Scan for the cell matching the given text and deliver its (X, Y) coordinate at center. 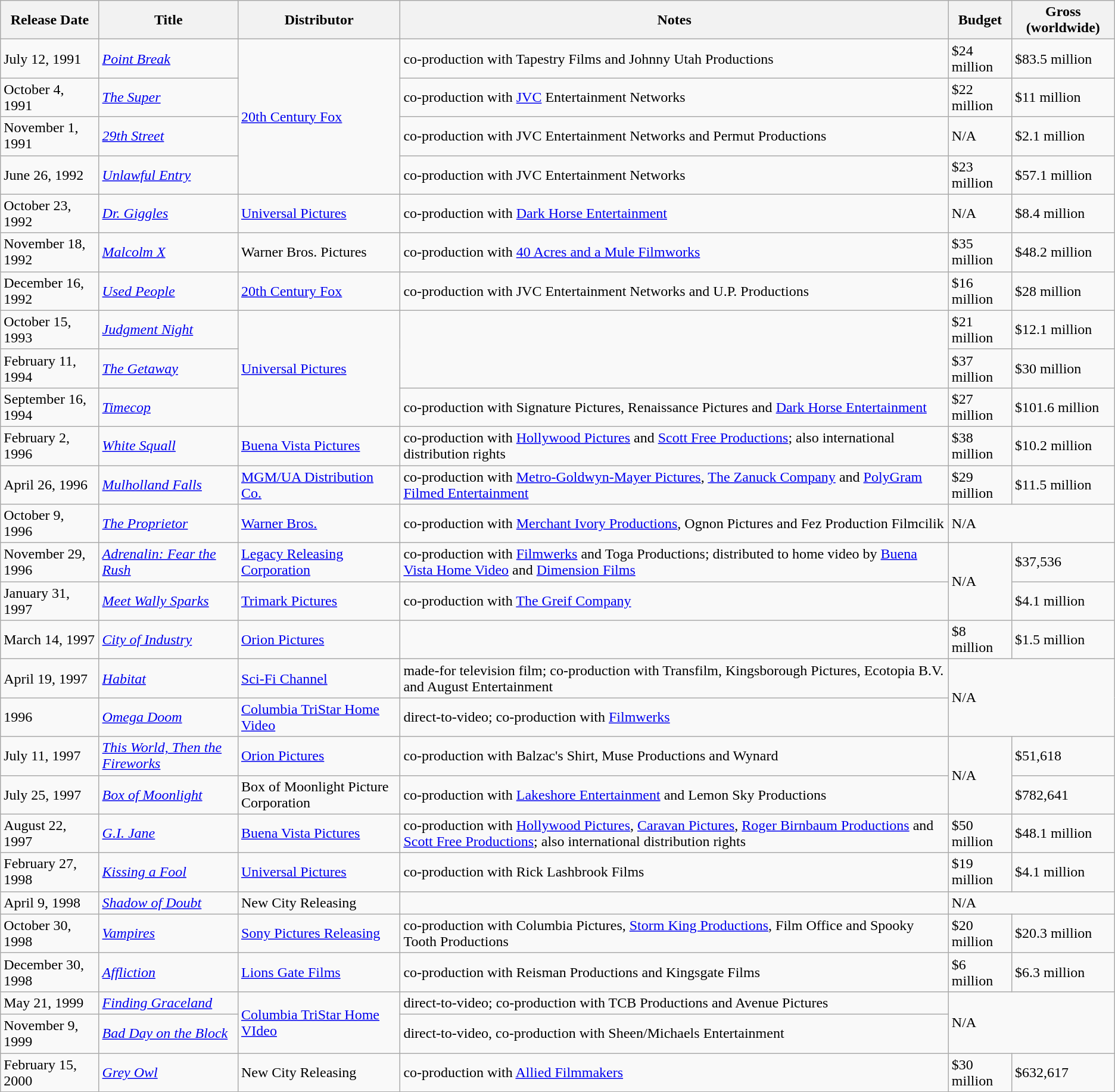
White Squall (168, 445)
co-production with Rick Lashbrook Films (674, 872)
$8.4 million (1063, 213)
$6 million (980, 972)
Habitat (168, 679)
co-production with Reisman Productions and Kingsgate Films (674, 972)
$48.2 million (1063, 252)
Grey Owl (168, 1072)
$11 million (1063, 98)
$28 million (1063, 291)
Lions Gate Films (319, 972)
Finding Graceland (168, 1003)
Distributor (319, 20)
$101.6 million (1063, 407)
December 30, 1998 (50, 972)
April 19, 1997 (50, 679)
co-production with JVC Entertainment Networks and U.P. Productions (674, 291)
October 30, 1998 (50, 934)
Adrenalin: Fear the Rush (168, 562)
Unlawful Entry (168, 175)
Warner Bros. (319, 524)
$2.1 million (1063, 136)
October 15, 1993 (50, 330)
Omega Doom (168, 717)
April 26, 1996 (50, 485)
$19 million (980, 872)
November 9, 1999 (50, 1034)
direct-to-video, co-production with Sheen/Michaels Entertainment (674, 1034)
Judgment Night (168, 330)
$23 million (980, 175)
co-production with Metro-Goldwyn-Mayer Pictures, The Zanuck Company and PolyGram Filmed Entertainment (674, 485)
City of Industry (168, 639)
co-production with Signature Pictures, Renaissance Pictures and Dark Horse Entertainment (674, 407)
$12.1 million (1063, 330)
co-production with Lakeshore Entertainment and Lemon Sky Productions (674, 794)
October 4, 1991 (50, 98)
co-production with Balzac's Shirt, Muse Productions and Wynard (674, 756)
Sony Pictures Releasing (319, 934)
$20.3 million (1063, 934)
$50 million (980, 834)
Malcolm X (168, 252)
September 16, 1994 (50, 407)
Trimark Pictures (319, 601)
G.I. Jane (168, 834)
July 25, 1997 (50, 794)
November 29, 1996 (50, 562)
$782,641 (1063, 794)
direct-to-video; co-production with TCB Productions and Avenue Pictures (674, 1003)
Warner Bros. Pictures (319, 252)
$57.1 million (1063, 175)
$29 million (980, 485)
Vampires (168, 934)
co-production with JVC Entertainment Networks and Permut Productions (674, 136)
April 9, 1998 (50, 903)
Gross (worldwide) (1063, 20)
direct-to-video; co-production with Filmwerks (674, 717)
$6.3 million (1063, 972)
February 27, 1998 (50, 872)
August 22, 1997 (50, 834)
February 15, 2000 (50, 1072)
$1.5 million (1063, 639)
November 1, 1991 (50, 136)
Shadow of Doubt (168, 903)
Title (168, 20)
co-production with Filmwerks and Toga Productions; distributed to home video by Buena Vista Home Video and Dimension Films (674, 562)
Timecop (168, 407)
July 12, 1991 (50, 58)
Box of Moonlight (168, 794)
$83.5 million (1063, 58)
Legacy Releasing Corporation (319, 562)
The Proprietor (168, 524)
$632,617 (1063, 1072)
$35 million (980, 252)
$37 million (980, 368)
$8 million (980, 639)
co-production with Merchant Ivory Productions, Ognon Pictures and Fez Production Filmcilik (674, 524)
Notes (674, 20)
$16 million (980, 291)
Sci-Fi Channel (319, 679)
Release Date (50, 20)
co-production with The Greif Company (674, 601)
Columbia TriStar Home Video (319, 717)
$27 million (980, 407)
$24 million (980, 58)
co-production with Columbia Pictures, Storm King Productions, Film Office and Spooky Tooth Productions (674, 934)
Meet Wally Sparks (168, 601)
made-for television film; co-production with Transfilm, Kingsborough Pictures, Ecotopia B.V. and August Entertainment (674, 679)
Point Break (168, 58)
29th Street (168, 136)
$38 million (980, 445)
January 31, 1997 (50, 601)
July 11, 1997 (50, 756)
November 18, 1992 (50, 252)
$37,536 (1063, 562)
The Super (168, 98)
Box of Moonlight Picture Corporation (319, 794)
$48.1 million (1063, 834)
$20 million (980, 934)
Bad Day on the Block (168, 1034)
$22 million (980, 98)
co-production with Allied Filmmakers (674, 1072)
co-production with Hollywood Pictures and Scott Free Productions; also international distribution rights (674, 445)
1996 (50, 717)
$21 million (980, 330)
$51,618 (1063, 756)
February 2, 1996 (50, 445)
October 9, 1996 (50, 524)
The Getaway (168, 368)
co-production with 40 Acres and a Mule Filmworks (674, 252)
$11.5 million (1063, 485)
May 21, 1999 (50, 1003)
$10.2 million (1063, 445)
This World, Then the Fireworks (168, 756)
co-production with Tapestry Films and Johnny Utah Productions (674, 58)
Dr. Giggles (168, 213)
March 14, 1997 (50, 639)
June 26, 1992 (50, 175)
Budget (980, 20)
Used People (168, 291)
Affliction (168, 972)
MGM/UA Distribution Co. (319, 485)
Mulholland Falls (168, 485)
December 16, 1992 (50, 291)
October 23, 1992 (50, 213)
Columbia TriStar Home VIdeo (319, 1022)
co-production with Dark Horse Entertainment (674, 213)
Kissing a Fool (168, 872)
February 11, 1994 (50, 368)
